Provide the [x, y] coordinate of the cell's center where the given text is located.  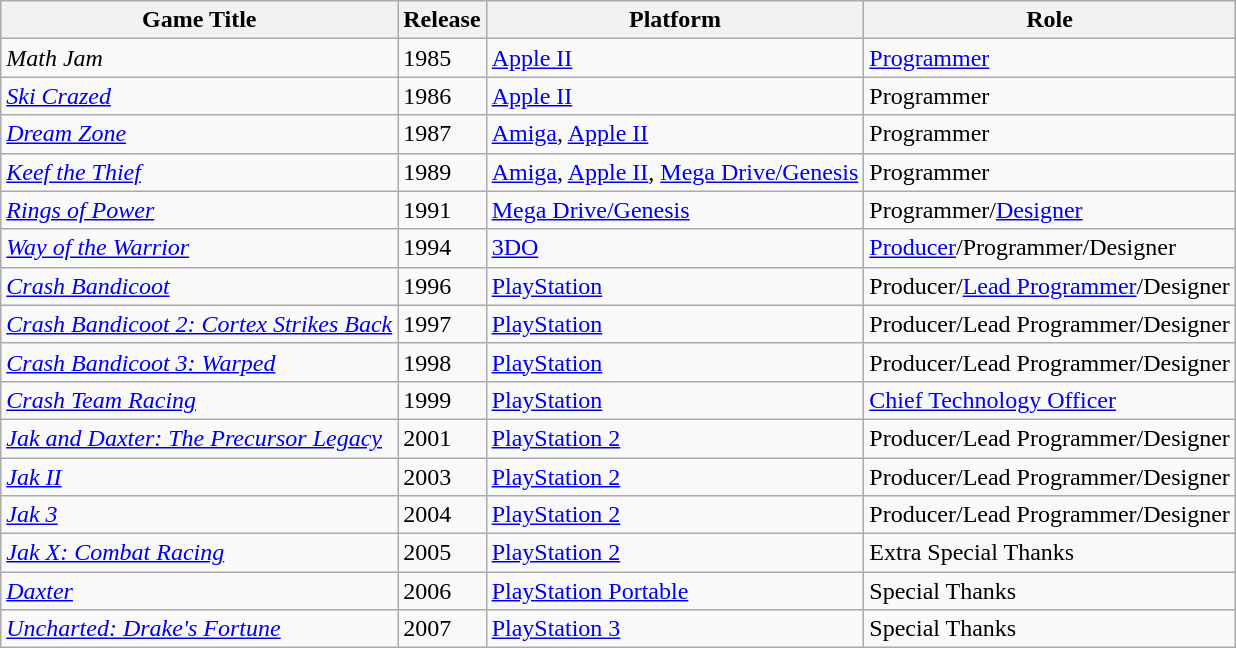
Role [1050, 20]
1996 [442, 286]
2005 [442, 553]
Crash Bandicoot 3: Warped [200, 362]
Uncharted: Drake's Fortune [200, 629]
2001 [442, 438]
2007 [442, 629]
Amiga, Apple II, Mega Drive/Genesis [675, 172]
Crash Bandicoot [200, 286]
1985 [442, 58]
Game Title [200, 20]
Jak 3 [200, 515]
1989 [442, 172]
2006 [442, 591]
Release [442, 20]
Chief Technology Officer [1050, 400]
Producer/Programmer/Designer [1050, 248]
1987 [442, 134]
PlayStation 3 [675, 629]
Rings of Power [200, 210]
Jak and Daxter: The Precursor Legacy [200, 438]
1994 [442, 248]
Crash Bandicoot 2: Cortex Strikes Back [200, 324]
Extra Special Thanks [1050, 553]
2003 [442, 477]
1991 [442, 210]
Way of the Warrior [200, 248]
1998 [442, 362]
Ski Crazed [200, 96]
PlayStation Portable [675, 591]
Platform [675, 20]
Jak II [200, 477]
Programmer/Designer [1050, 210]
2004 [442, 515]
Jak X: Combat Racing [200, 553]
1999 [442, 400]
Keef the Thief [200, 172]
3DO [675, 248]
Daxter [200, 591]
Dream Zone [200, 134]
1986 [442, 96]
Crash Team Racing [200, 400]
1997 [442, 324]
Math Jam [200, 58]
Mega Drive/Genesis [675, 210]
Amiga, Apple II [675, 134]
